Determine the (X, Y) coordinate at the center of the cell enclosing the given text.  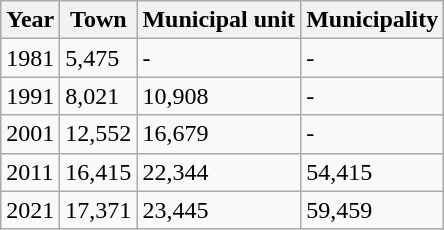
54,415 (372, 172)
1981 (30, 58)
2011 (30, 172)
59,459 (372, 210)
16,415 (98, 172)
10,908 (219, 96)
12,552 (98, 134)
Year (30, 20)
16,679 (219, 134)
22,344 (219, 172)
Town (98, 20)
Municipality (372, 20)
2001 (30, 134)
23,445 (219, 210)
17,371 (98, 210)
2021 (30, 210)
8,021 (98, 96)
1991 (30, 96)
Municipal unit (219, 20)
5,475 (98, 58)
